Return [X, Y] of the center of cell containing provided text 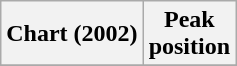
Chart (2002) [72, 34]
Peakposition [189, 34]
